Locate the cell with the specified text and output its [X, Y] center coordinate. 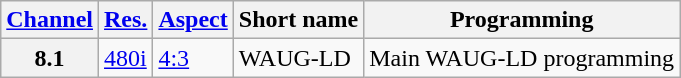
480i [126, 58]
Short name [298, 20]
Main WAUG-LD programming [522, 58]
Res. [126, 20]
WAUG-LD [298, 58]
Aspect [193, 20]
Programming [522, 20]
8.1 [50, 58]
4:3 [193, 58]
Channel [50, 20]
